Capture the cell that displays the provided text and extract its [x, y] central coordinate. 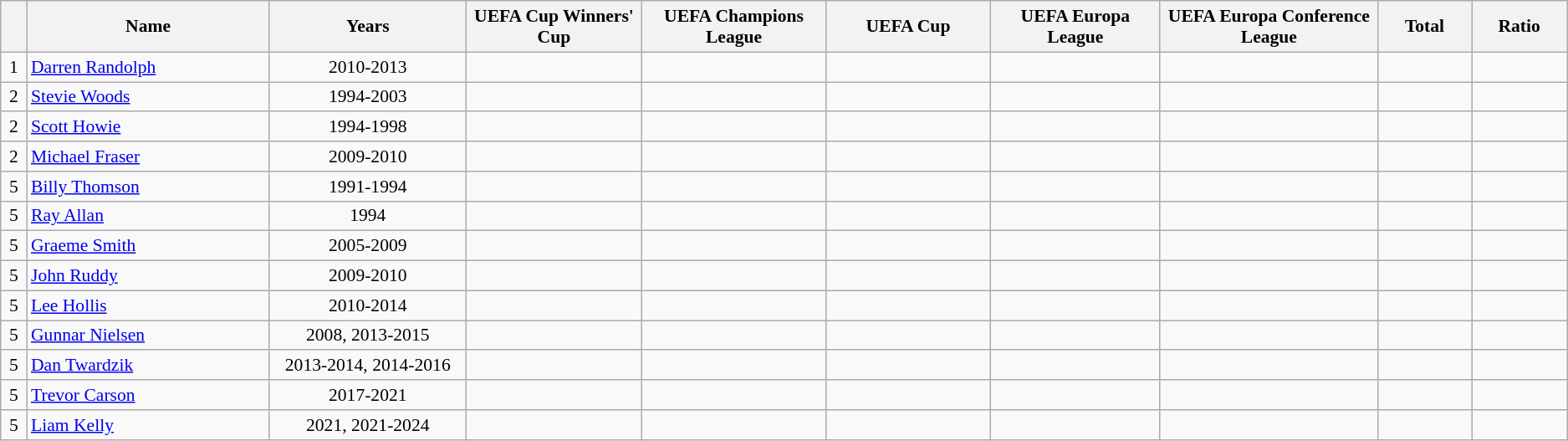
Scott Howie [148, 127]
Graeme Smith [148, 246]
1994 [368, 216]
2010-2013 [368, 67]
Trevor Carson [148, 395]
Liam Kelly [148, 425]
1994-1998 [368, 127]
Total [1424, 27]
Billy Thomson [148, 187]
UEFA Champions League [734, 27]
Ray Allan [148, 216]
Lee Hollis [148, 305]
Name [148, 27]
UEFA Europa Conference League [1269, 27]
John Ruddy [148, 276]
Stevie Woods [148, 97]
2017-2021 [368, 395]
Darren Randolph [148, 67]
2021, 2021-2024 [368, 425]
Years [368, 27]
2013-2014, 2014-2016 [368, 366]
1991-1994 [368, 187]
UEFA Europa League [1075, 27]
Michael Fraser [148, 156]
Ratio [1519, 27]
Gunnar Nielsen [148, 336]
Dan Twardzik [148, 366]
2005-2009 [368, 246]
2008, 2013-2015 [368, 336]
1994-2003 [368, 97]
1 [13, 67]
UEFA Cup Winners' Cup [554, 27]
2010-2014 [368, 305]
UEFA Cup [908, 27]
